From the cell containing the given text, extract its center point as (X, Y) coordinate. 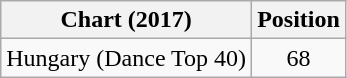
Hungary (Dance Top 40) (126, 58)
Chart (2017) (126, 20)
68 (299, 58)
Position (299, 20)
